Pinpoint the cell where the given text exists, returning its [x, y] midpoint coordinate. 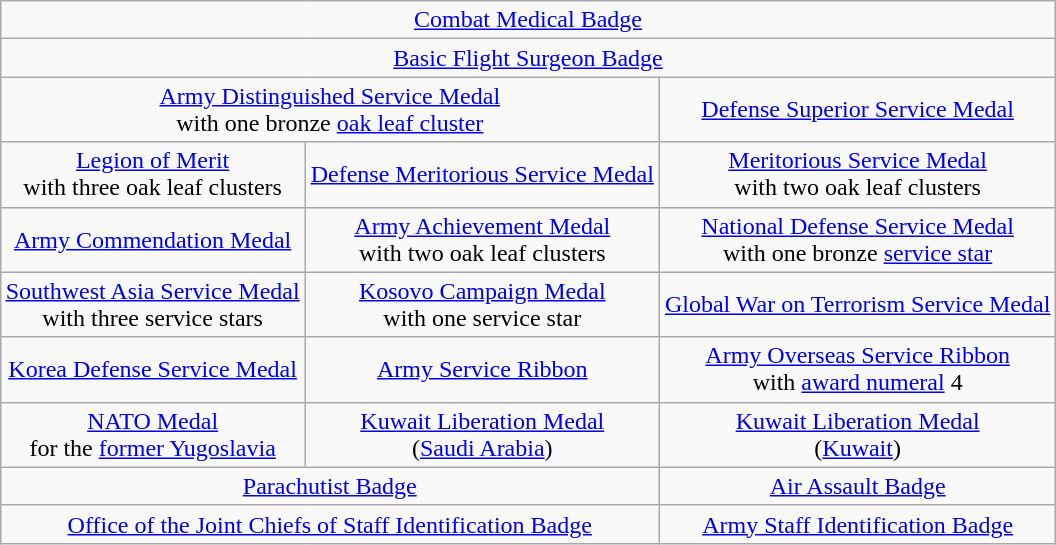
Defense Superior Service Medal [857, 110]
Air Assault Badge [857, 486]
Army Distinguished Service Medal with one bronze oak leaf cluster [330, 110]
Legion of Merit with three oak leaf clusters [152, 174]
Kuwait Liberation Medal (Kuwait) [857, 434]
Office of the Joint Chiefs of Staff Identification Badge [330, 524]
Defense Meritorious Service Medal [482, 174]
National Defense Service Medal with one bronze service star [857, 240]
Army Overseas Service Ribbon with award numeral 4 [857, 370]
Army Achievement Medal with two oak leaf clusters [482, 240]
Basic Flight Surgeon Badge [528, 58]
Army Service Ribbon [482, 370]
Kuwait Liberation Medal (Saudi Arabia) [482, 434]
Army Commendation Medal [152, 240]
Global War on Terrorism Service Medal [857, 304]
Korea Defense Service Medal [152, 370]
Army Staff Identification Badge [857, 524]
Parachutist Badge [330, 486]
NATO Medal for the former Yugoslavia [152, 434]
Meritorious Service Medal with two oak leaf clusters [857, 174]
Southwest Asia Service Medal with three service stars [152, 304]
Combat Medical Badge [528, 20]
Kosovo Campaign Medal with one service star [482, 304]
